Determine the [X, Y] coordinate at the center of the cell enclosing the given text.  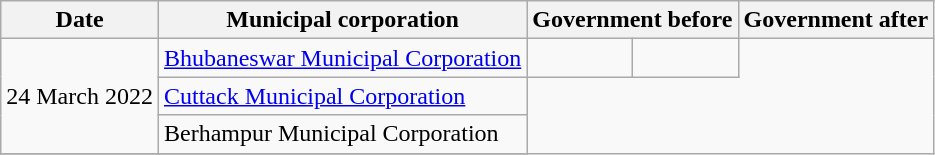
Cuttack Municipal Corporation [342, 96]
Government before [632, 20]
Date [80, 20]
Government after [836, 20]
Bhubaneswar Municipal Corporation [342, 58]
Berhampur Municipal Corporation [342, 134]
24 March 2022 [80, 96]
Municipal corporation [342, 20]
